Find where the given text appears and provide that cell's center as [x, y] coordinate. 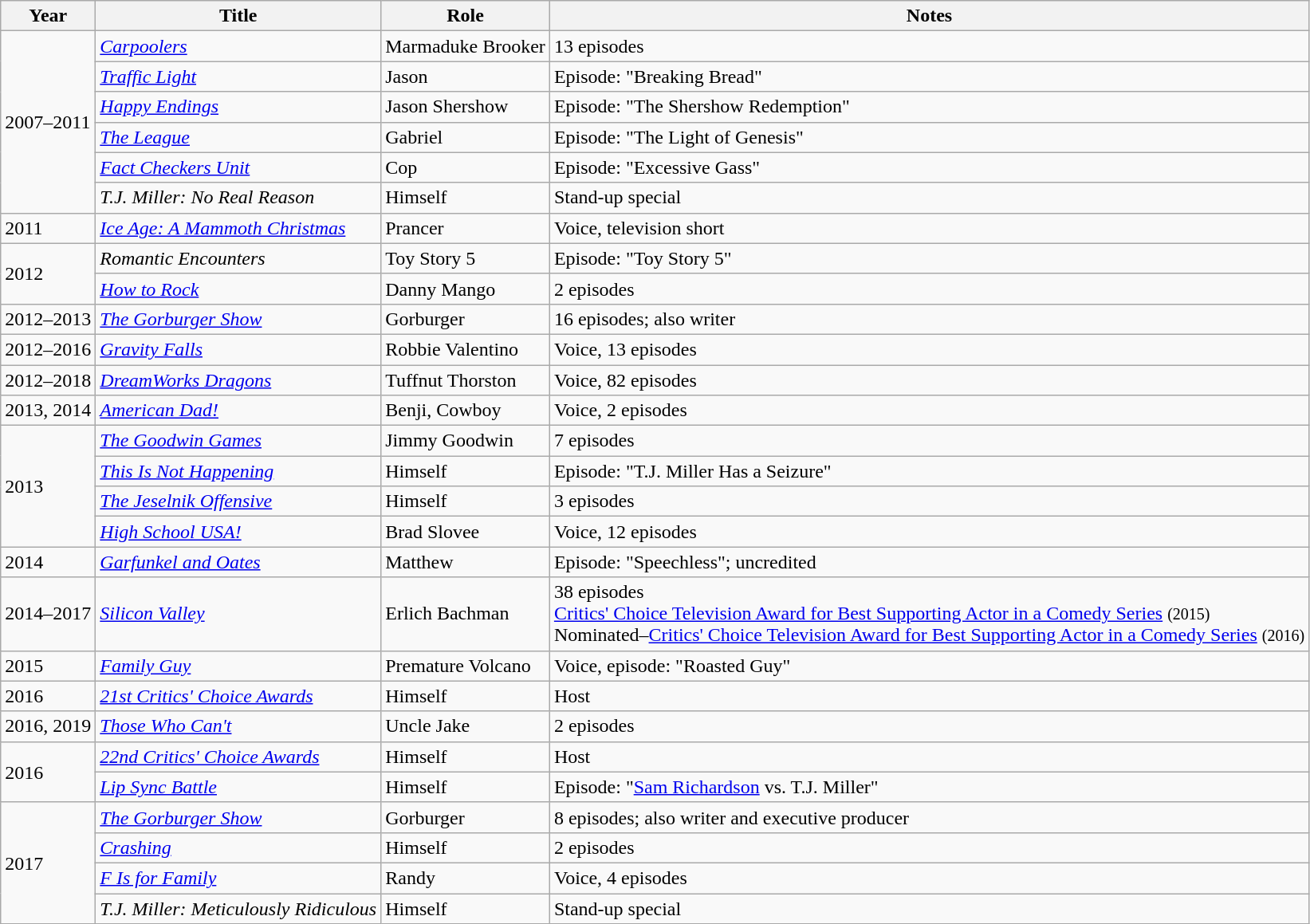
Episode: "Breaking Bread" [929, 77]
Jimmy Goodwin [466, 441]
Episode: "The Light of Genesis" [929, 137]
2013 [48, 486]
Gabriel [466, 137]
Prancer [466, 228]
2017 [48, 863]
F Is for Family [238, 878]
Premature Volcano [466, 666]
Voice, 82 episodes [929, 380]
The Jeselnik Offensive [238, 501]
Fact Checkers Unit [238, 167]
Episode: "Toy Story 5" [929, 258]
2012 [48, 273]
Voice, 4 episodes [929, 878]
T.J. Miller: Meticulously Ridiculous [238, 908]
Title [238, 16]
Tuffnut Thorston [466, 380]
3 episodes [929, 501]
2012–2016 [48, 349]
Toy Story 5 [466, 258]
8 episodes; also writer and executive producer [929, 817]
7 episodes [929, 441]
2007–2011 [48, 122]
Episode: "Sam Richardson vs. T.J. Miller" [929, 787]
2011 [48, 228]
Marmaduke Brooker [466, 46]
Ice Age: A Mammoth Christmas [238, 228]
Notes [929, 16]
Benji, Cowboy [466, 411]
Robbie Valentino [466, 349]
Episode: "T.J. Miller Has a Seizure" [929, 471]
This Is Not Happening [238, 471]
Voice, episode: "Roasted Guy" [929, 666]
21st Critics' Choice Awards [238, 696]
Uncle Jake [466, 726]
Lip Sync Battle [238, 787]
2012–2018 [48, 380]
16 episodes; also writer [929, 319]
Cop [466, 167]
Traffic Light [238, 77]
Episode: "The Shershow Redemption" [929, 107]
T.J. Miller: No Real Reason [238, 198]
Crashing [238, 847]
Matthew [466, 562]
Episode: "Speechless"; uncredited [929, 562]
2013, 2014 [48, 411]
Voice, 13 episodes [929, 349]
Voice, 12 episodes [929, 532]
Garfunkel and Oates [238, 562]
Gravity Falls [238, 349]
Voice, 2 episodes [929, 411]
Jason [466, 77]
Randy [466, 878]
Happy Endings [238, 107]
Danny Mango [466, 289]
2016, 2019 [48, 726]
2012–2013 [48, 319]
Silicon Valley [238, 614]
Year [48, 16]
Romantic Encounters [238, 258]
The Goodwin Games [238, 441]
Voice, television short [929, 228]
Brad Slovee [466, 532]
Carpoolers [238, 46]
2015 [48, 666]
Role [466, 16]
Jason Shershow [466, 107]
DreamWorks Dragons [238, 380]
American Dad! [238, 411]
Episode: "Excessive Gass" [929, 167]
Those Who Can't [238, 726]
Family Guy [238, 666]
13 episodes [929, 46]
2014 [48, 562]
The League [238, 137]
How to Rock [238, 289]
Erlich Bachman [466, 614]
2014–2017 [48, 614]
22nd Critics' Choice Awards [238, 757]
High School USA! [238, 532]
